Output the [X, Y] coordinate of the center of the cell containing the given text.  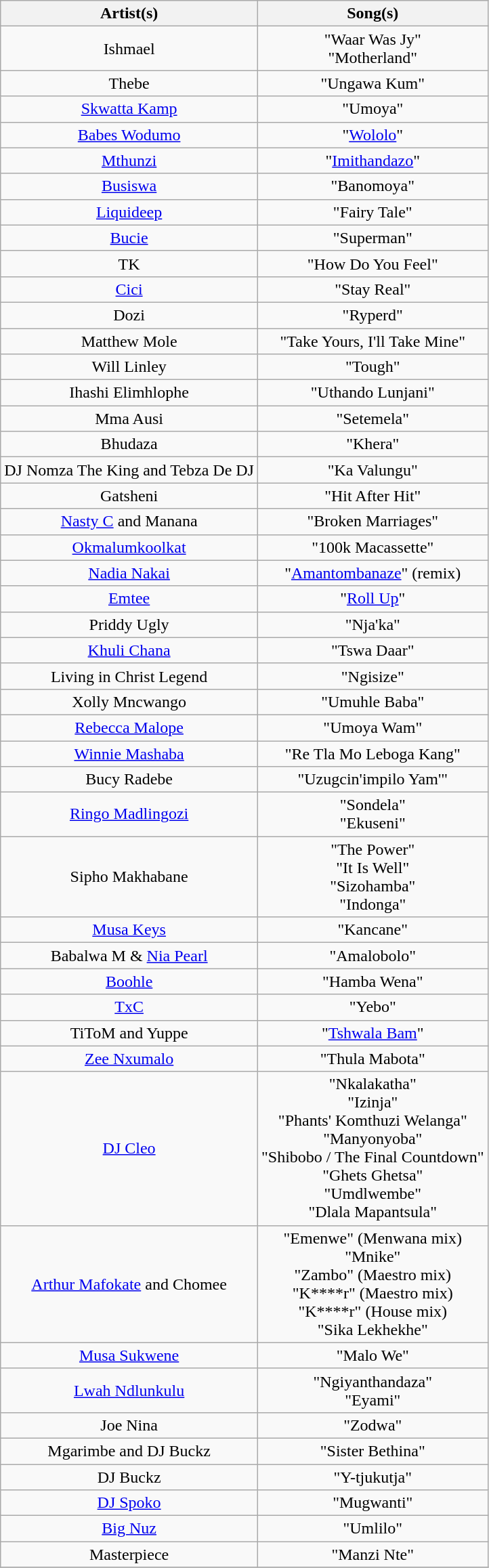
Skwatta Kamp [129, 109]
"Malo We" [373, 1355]
"Hamba Wena" [373, 981]
Khuli Chana [129, 650]
"Khera" [373, 444]
"Hit After Hit" [373, 496]
Babalwa M & Nia Pearl [129, 956]
"Banomoya" [373, 186]
Artist(s) [129, 14]
"Kancane" [373, 930]
Masterpiece [129, 1554]
"Umlilo" [373, 1529]
"Waar Was Jy""Motherland" [373, 49]
Dozi [129, 315]
"Sondela""Ekuseni" [373, 814]
"Ryperd" [373, 315]
Mthunzi [129, 161]
Xolly Mncwango [129, 702]
"Tswa Daar" [373, 650]
Babes Wodumo [129, 135]
"Ungawa Kum" [373, 83]
"How Do You Feel" [373, 263]
"Y-tjukutja" [373, 1477]
Will Linley [129, 367]
"Sister Bethina" [373, 1451]
Rebecca Malope [129, 727]
Ishmael [129, 49]
DJ Buckz [129, 1477]
"Ngisize" [373, 676]
TiToM and Yuppe [129, 1033]
Ringo Madlingozi [129, 814]
"Re Tla Mo Leboga Kang" [373, 754]
Lwah Ndlunkulu [129, 1390]
Musa Sukwene [129, 1355]
"Zodwa" [373, 1425]
Thebe [129, 83]
"Uthando Lunjani" [373, 393]
Bucie [129, 238]
"Wololo" [373, 135]
TxC [129, 1007]
DJ Nomza The King and Tebza De DJ [129, 470]
Ihashi Elimhlophe [129, 393]
"Amalobolo" [373, 956]
DJ Spoko [129, 1503]
Musa Keys [129, 930]
Zee Nxumalo [129, 1059]
"Stay Real" [373, 289]
"Setemela" [373, 419]
"Manzi Nte" [373, 1554]
"The Power""It Is Well""Sizohamba""Indonga" [373, 876]
"Uzugcin'impilo Yam'" [373, 780]
"Umoya" [373, 109]
"Imithandazo" [373, 161]
"Mugwanti" [373, 1503]
Priddy Ugly [129, 624]
"Emenwe" (Menwana mix)"Mnike""Zambo" (Maestro mix)"K****r" (Maestro mix)"K****r" (House mix)"Sika Lekhekhe" [373, 1284]
Okmalumkoolkat [129, 547]
"Yebo" [373, 1007]
Mma Ausi [129, 419]
"Nkalakatha""Izinja""Phants' Komthuzi Welanga""Manyonyoba""Shibobo / The Final Countdown""Ghets Ghetsa""Umdlwembe""Dlala Mapantsula" [373, 1149]
Matthew Mole [129, 341]
"Tough" [373, 367]
Busiswa [129, 186]
Song(s) [373, 14]
Winnie Mashaba [129, 754]
"Thula Mabota" [373, 1059]
Boohle [129, 981]
Emtee [129, 599]
"Superman" [373, 238]
Big Nuz [129, 1529]
"Fairy Tale" [373, 212]
Liquideep [129, 212]
Sipho Makhabane [129, 876]
Joe Nina [129, 1425]
"Take Yours, I'll Take Mine" [373, 341]
Gatsheni [129, 496]
Cici [129, 289]
"Tshwala Bam" [373, 1033]
"Amantombanaze" (remix) [373, 573]
"Umoya Wam" [373, 727]
"Nja'ka" [373, 624]
Bucy Radebe [129, 780]
Living in Christ Legend [129, 676]
Nasty C and Manana [129, 522]
Mgarimbe and DJ Buckz [129, 1451]
"Ngiyanthandaza""Eyami" [373, 1390]
Bhudaza [129, 444]
"Ka Valungu" [373, 470]
Arthur Mafokate and Chomee [129, 1284]
TK [129, 263]
"100k Macassette" [373, 547]
Nadia Nakai [129, 573]
"Roll Up" [373, 599]
"Broken Marriages" [373, 522]
"Umuhle Baba" [373, 702]
DJ Cleo [129, 1149]
